Detect which cell encompasses the target text, then output its (x, y) center coordinate. 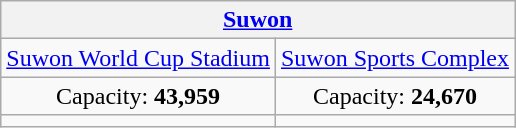
Suwon (258, 20)
Suwon World Cup Stadium (138, 58)
Suwon Sports Complex (394, 58)
Capacity: 43,959 (138, 96)
Capacity: 24,670 (394, 96)
